Find where the given text appears and provide that cell's center as (x, y) coordinate. 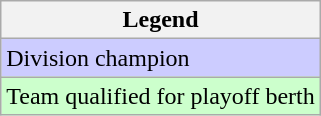
Team qualified for playoff berth (161, 96)
Division champion (161, 58)
Legend (161, 20)
